Find where the given text appears and provide that cell's center as (x, y) coordinate. 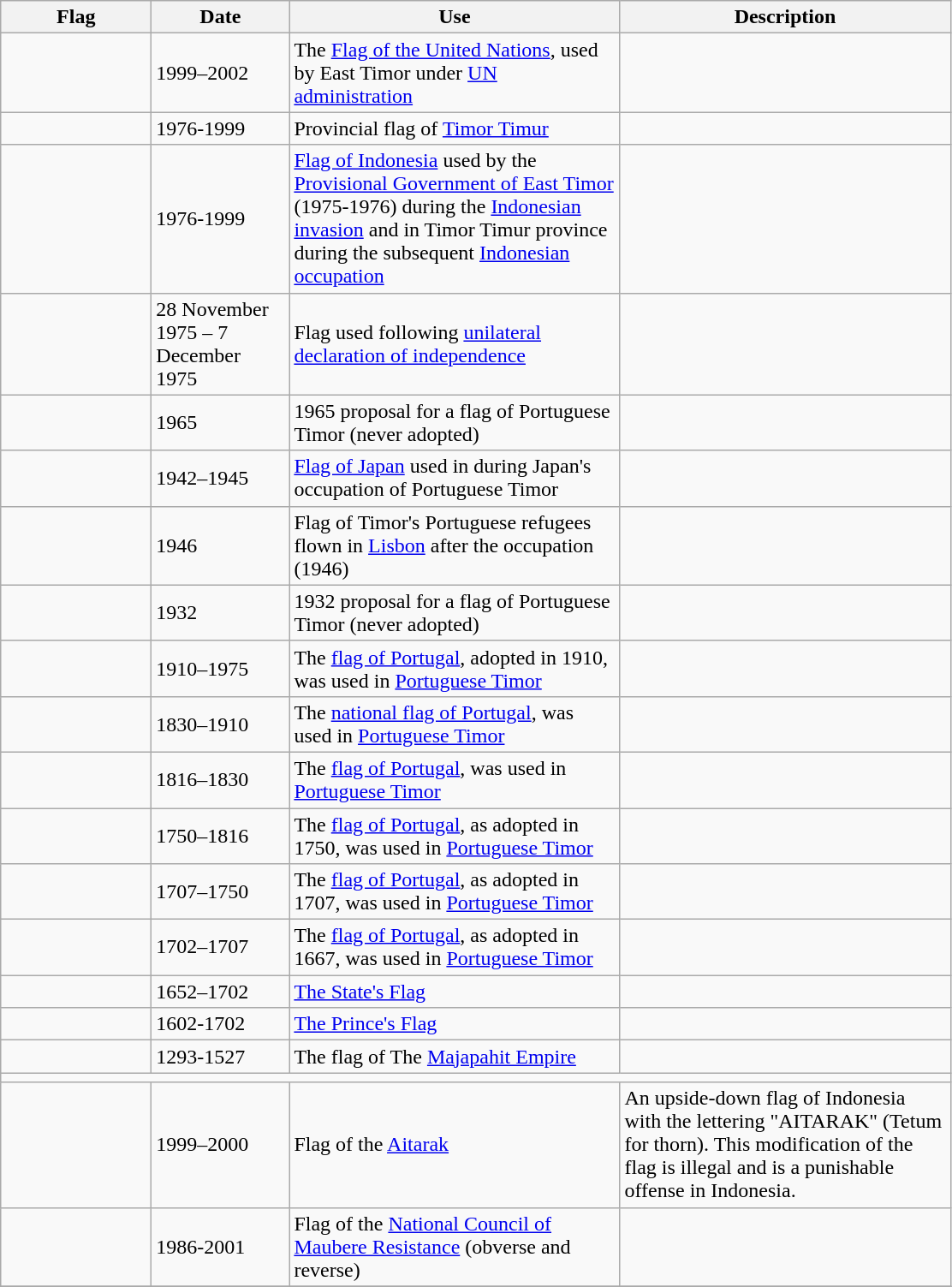
Date (221, 17)
1830–1910 (221, 724)
The national flag of Portugal, was used in Portuguese Timor (455, 724)
1910–1975 (221, 668)
The flag of Portugal, as adopted in 1667, was used in Portuguese Timor (455, 947)
1707–1750 (221, 892)
1602-1702 (221, 1024)
1965 proposal for a flag of Portuguese Timor (never adopted) (455, 423)
1986-2001 (221, 1247)
1932 proposal for a flag of Portuguese Timor (never adopted) (455, 613)
1293-1527 (221, 1057)
Use (455, 17)
Flag (76, 17)
1946 (221, 545)
The flag of Portugal, as adopted in 1750, was used in Portuguese Timor (455, 836)
1942–1945 (221, 478)
Flag of the National Council of Maubere Resistance (obverse and reverse) (455, 1247)
Description (785, 17)
Provincial flag of Timor Timur (455, 128)
1999–2002 (221, 73)
Flag of Timor's Portuguese refugees flown in Lisbon after the occupation (1946) (455, 545)
The flag of Portugal, was used in Portuguese Timor (455, 779)
1999–2000 (221, 1145)
1816–1830 (221, 779)
1702–1707 (221, 947)
Flag used following unilateral declaration of independence (455, 344)
The flag of The Majapahit Empire (455, 1057)
1750–1816 (221, 836)
The State's Flag (455, 992)
The Prince's Flag (455, 1024)
The flag of Portugal, adopted in 1910, was used in Portuguese Timor (455, 668)
1932 (221, 613)
1652–1702 (221, 992)
28 November 1975 – 7 December 1975 (221, 344)
1965 (221, 423)
The flag of Portugal, as adopted in 1707, was used in Portuguese Timor (455, 892)
The Flag of the United Nations, used by East Timor under UN administration (455, 73)
Flag of the Aitarak (455, 1145)
Flag of Japan used in during Japan's occupation of Portuguese Timor (455, 478)
